Return (X, Y) of the center of cell containing provided text 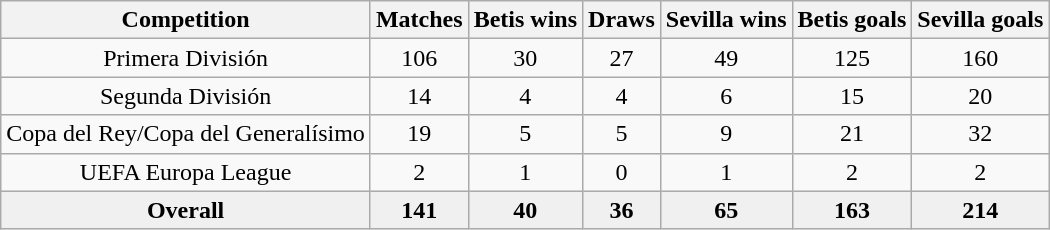
32 (980, 134)
141 (419, 210)
163 (852, 210)
19 (419, 134)
14 (419, 96)
36 (622, 210)
Matches (419, 20)
Competition (186, 20)
65 (726, 210)
0 (622, 172)
Sevilla goals (980, 20)
160 (980, 58)
125 (852, 58)
40 (525, 210)
20 (980, 96)
UEFA Europa League (186, 172)
Sevilla wins (726, 20)
49 (726, 58)
27 (622, 58)
15 (852, 96)
6 (726, 96)
Draws (622, 20)
106 (419, 58)
Segunda División (186, 96)
Copa del Rey/Copa del Generalísimo (186, 134)
Overall (186, 210)
21 (852, 134)
Betis goals (852, 20)
214 (980, 210)
Betis wins (525, 20)
9 (726, 134)
Primera División (186, 58)
30 (525, 58)
